Capture the cell that displays the provided text and extract its (x, y) central coordinate. 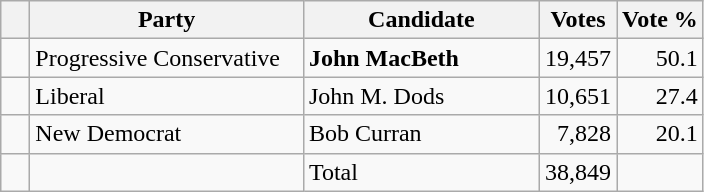
Votes (578, 20)
38,849 (578, 172)
27.4 (660, 96)
John MacBeth (421, 58)
New Democrat (167, 134)
Progressive Conservative (167, 58)
John M. Dods (421, 96)
10,651 (578, 96)
Vote % (660, 20)
50.1 (660, 58)
7,828 (578, 134)
20.1 (660, 134)
Total (421, 172)
Party (167, 20)
Bob Curran (421, 134)
Candidate (421, 20)
Liberal (167, 96)
19,457 (578, 58)
